Scan for the cell matching the given text and deliver its (x, y) coordinate at center. 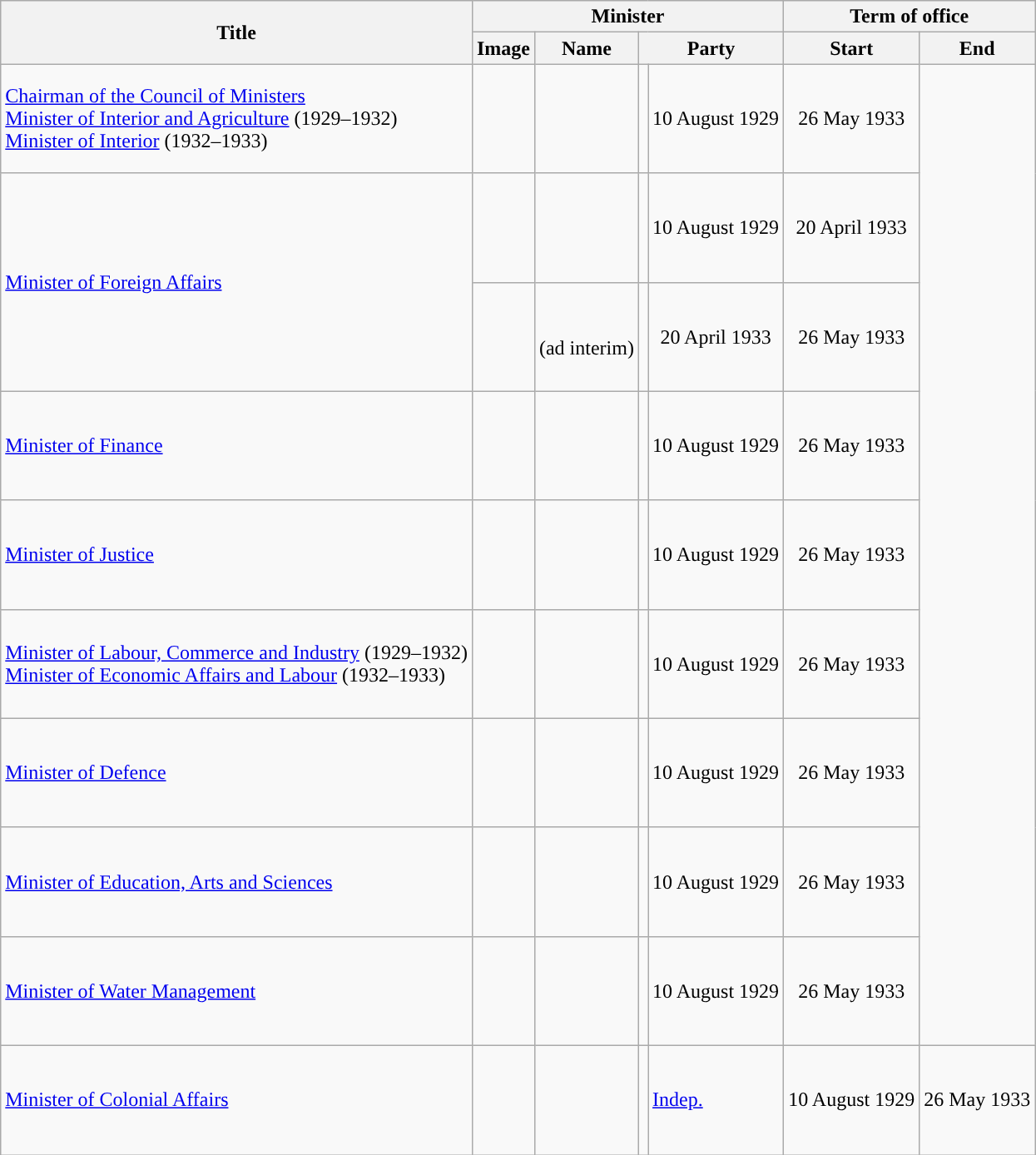
Term of office (910, 17)
Image (503, 48)
Minister of Finance (236, 446)
Minister of Justice (236, 554)
Minister of Foreign Affairs (236, 282)
Name (586, 48)
(ad interim) (586, 336)
End (977, 48)
Minister (627, 17)
Minister of Defence (236, 772)
Minister of Labour, Commerce and Industry (1929–1932) Minister of Economic Affairs and Labour (1932–1933) (236, 664)
Title (236, 32)
Start (852, 48)
Party (711, 48)
Minister of Water Management (236, 990)
Minister of Colonial Affairs (236, 1100)
Minister of Education, Arts and Sciences (236, 882)
Chairman of the Council of Ministers Minister of Interior and Agriculture (1929–1932) Minister of Interior (1932–1933) (236, 118)
Indep. (716, 1100)
